Output the [x, y] coordinate of the center of the cell containing the given text.  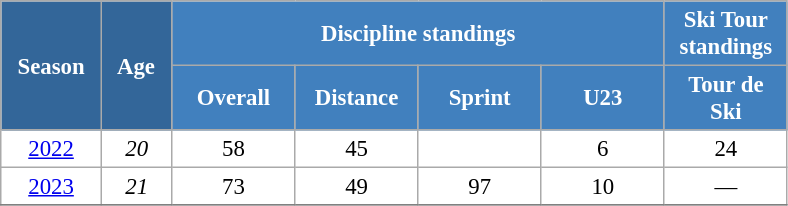
6 [602, 149]
10 [602, 187]
U23 [602, 98]
49 [356, 187]
21 [136, 187]
24 [726, 149]
Season [52, 66]
— [726, 187]
Distance [356, 98]
Discipline standings [418, 34]
2023 [52, 187]
Ski Tour standings [726, 34]
Age [136, 66]
73 [234, 187]
2022 [52, 149]
Overall [234, 98]
Tour deSki [726, 98]
45 [356, 149]
20 [136, 149]
97 [480, 187]
58 [234, 149]
Sprint [480, 98]
